Find where the given text appears and provide that cell's center as [X, Y] coordinate. 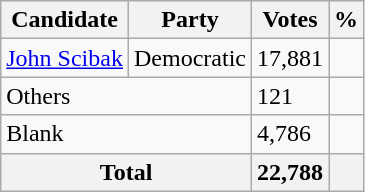
% [346, 20]
Party [190, 20]
22,788 [290, 172]
Democratic [190, 58]
Others [126, 96]
4,786 [290, 134]
121 [290, 96]
17,881 [290, 58]
Votes [290, 20]
Candidate [65, 20]
Total [126, 172]
Blank [126, 134]
John Scibak [65, 58]
